Find where the given text appears and provide that cell's center as [X, Y] coordinate. 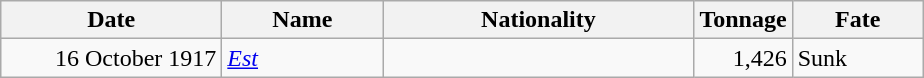
Date [112, 20]
Fate [858, 20]
Sunk [858, 58]
Est [302, 58]
16 October 1917 [112, 58]
1,426 [743, 58]
Nationality [538, 20]
Tonnage [743, 20]
Name [302, 20]
